Extract the (X, Y) coordinate from the center of the cell holding the provided text.  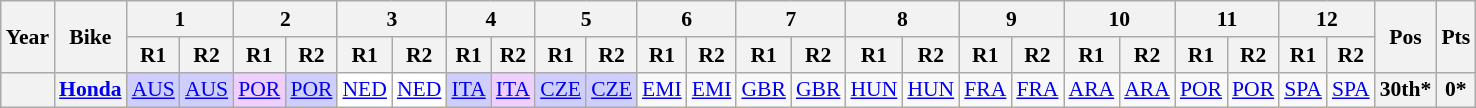
8 (902, 19)
9 (1011, 19)
1 (180, 19)
6 (686, 19)
10 (1120, 19)
30th* (1406, 90)
Year (28, 36)
4 (490, 19)
Pts (1456, 36)
11 (1227, 19)
0* (1456, 90)
3 (392, 19)
7 (790, 19)
Bike (90, 36)
Pos (1406, 36)
12 (1326, 19)
Honda (90, 90)
2 (285, 19)
5 (586, 19)
